Pinpoint the cell where the given text exists, returning its (x, y) midpoint coordinate. 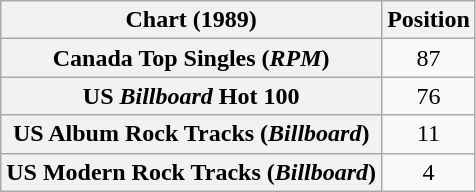
11 (429, 134)
Chart (1989) (192, 20)
US Modern Rock Tracks (Billboard) (192, 172)
Canada Top Singles (RPM) (192, 58)
US Billboard Hot 100 (192, 96)
4 (429, 172)
76 (429, 96)
87 (429, 58)
US Album Rock Tracks (Billboard) (192, 134)
Position (429, 20)
